Extract the (x, y) coordinate from the center of the cell holding the provided text.  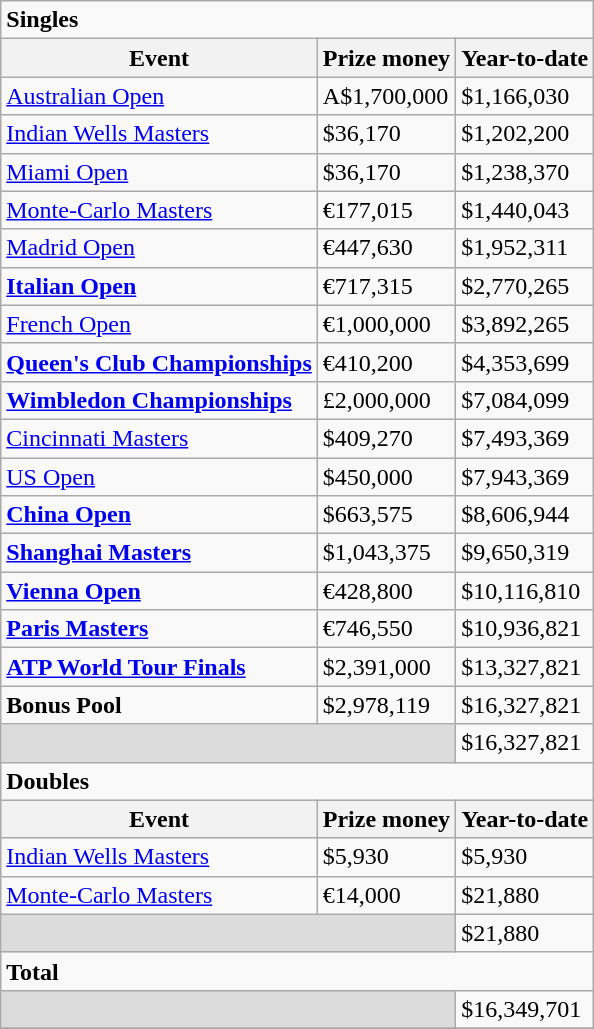
$4,353,699 (525, 362)
€410,200 (386, 362)
$1,952,311 (525, 248)
£2,000,000 (386, 400)
Total (298, 971)
Wimbledon Championships (160, 400)
Miami Open (160, 172)
$7,943,369 (525, 477)
$10,936,821 (525, 629)
$1,202,200 (525, 134)
€447,630 (386, 248)
Bonus Pool (160, 705)
US Open (160, 477)
$663,575 (386, 515)
A$1,700,000 (386, 96)
Vienna Open (160, 591)
$7,493,369 (525, 438)
€177,015 (386, 210)
Australian Open (160, 96)
$7,084,099 (525, 400)
China Open (160, 515)
€746,550 (386, 629)
$3,892,265 (525, 324)
$450,000 (386, 477)
$409,270 (386, 438)
Italian Open (160, 286)
$2,391,000 (386, 667)
Paris Masters (160, 629)
Madrid Open (160, 248)
$2,978,119 (386, 705)
$10,116,810 (525, 591)
$8,606,944 (525, 515)
$2,770,265 (525, 286)
Doubles (298, 781)
$9,650,319 (525, 553)
ATP World Tour Finals (160, 667)
€717,315 (386, 286)
$1,043,375 (386, 553)
€1,000,000 (386, 324)
$16,349,701 (525, 1009)
$1,166,030 (525, 96)
€14,000 (386, 895)
$13,327,821 (525, 667)
Shanghai Masters (160, 553)
$1,440,043 (525, 210)
French Open (160, 324)
Cincinnati Masters (160, 438)
Singles (298, 20)
€428,800 (386, 591)
$1,238,370 (525, 172)
Queen's Club Championships (160, 362)
